Identify which cell holds the provided text, then report its (x, y) central coordinate. 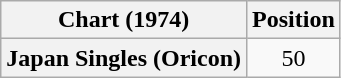
Japan Singles (Oricon) (124, 58)
50 (294, 58)
Chart (1974) (124, 20)
Position (294, 20)
